Pinpoint the cell where the given text exists, returning its [x, y] midpoint coordinate. 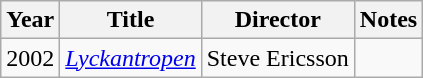
Director [278, 20]
Title [130, 20]
Notes [388, 20]
2002 [30, 58]
Steve Ericsson [278, 58]
Year [30, 20]
Lyckantropen [130, 58]
